Provide the [X, Y] coordinate of the cell's center where the given text is located.  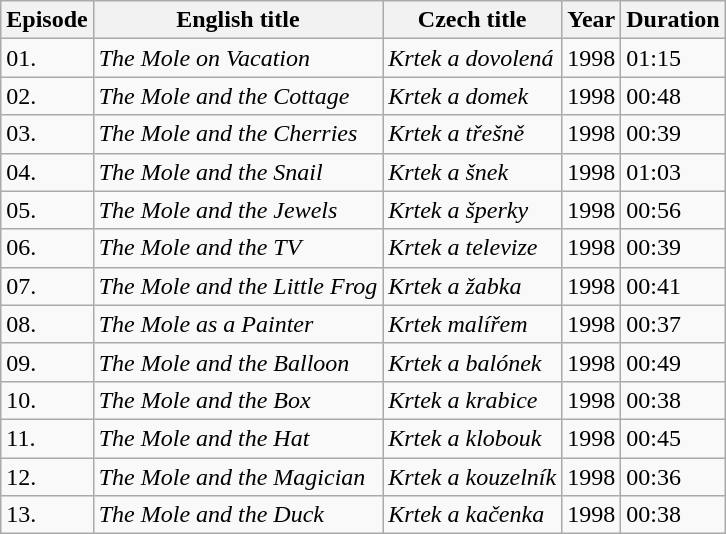
The Mole and the TV [238, 248]
Czech title [472, 20]
06. [47, 248]
01:03 [673, 172]
The Mole and the Cottage [238, 96]
The Mole and the Cherries [238, 134]
02. [47, 96]
The Mole and the Magician [238, 477]
Krtek a kačenka [472, 515]
Krtek a balónek [472, 362]
00:37 [673, 324]
The Mole and the Jewels [238, 210]
11. [47, 438]
10. [47, 400]
Krtek a třešně [472, 134]
The Mole on Vacation [238, 58]
01. [47, 58]
Krtek a kouzelník [472, 477]
07. [47, 286]
Duration [673, 20]
00:48 [673, 96]
00:45 [673, 438]
13. [47, 515]
Krtek a klobouk [472, 438]
00:49 [673, 362]
08. [47, 324]
03. [47, 134]
Krtek a žabka [472, 286]
09. [47, 362]
Krtek a domek [472, 96]
12. [47, 477]
The Mole and the Balloon [238, 362]
English title [238, 20]
01:15 [673, 58]
Krtek a šperky [472, 210]
The Mole and the Hat [238, 438]
The Mole and the Little Frog [238, 286]
00:56 [673, 210]
Krtek a šnek [472, 172]
The Mole and the Duck [238, 515]
Krtek a krabice [472, 400]
The Mole and the Snail [238, 172]
The Mole and the Box [238, 400]
Episode [47, 20]
Krtek malířem [472, 324]
00:41 [673, 286]
Year [592, 20]
00:36 [673, 477]
The Mole as a Painter [238, 324]
04. [47, 172]
Krtek a televize [472, 248]
05. [47, 210]
Krtek a dovolená [472, 58]
